Detect which cell encompasses the target text, then output its [x, y] center coordinate. 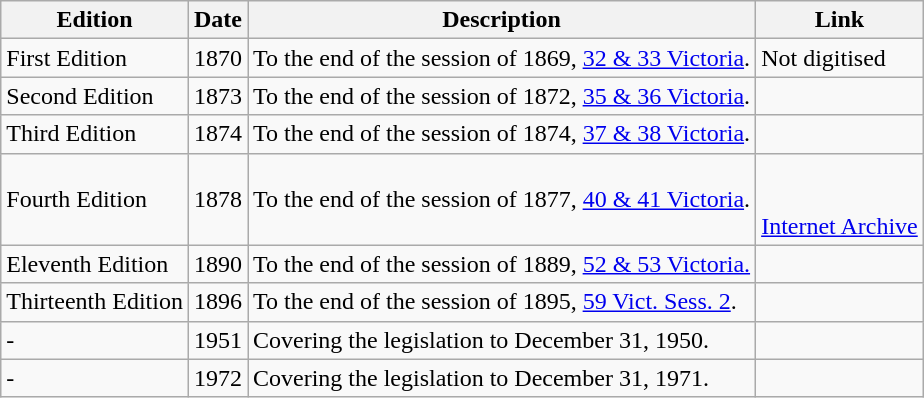
Fourth Edition [95, 199]
To the end of the session of 1895, 59 Vict. Sess. 2. [502, 302]
1873 [218, 96]
Edition [95, 20]
Link [840, 20]
1874 [218, 134]
Third Edition [95, 134]
1890 [218, 264]
To the end of the session of 1874, 37 & 38 Victoria. [502, 134]
Not digitised [840, 58]
To the end of the session of 1869, 32 & 33 Victoria. [502, 58]
Covering the legislation to December 31, 1950. [502, 340]
To the end of the session of 1877, 40 & 41 Victoria. [502, 199]
First Edition [95, 58]
1870 [218, 58]
Description [502, 20]
Thirteenth Edition [95, 302]
Eleventh Edition [95, 264]
1896 [218, 302]
Covering the legislation to December 31, 1971. [502, 378]
Internet Archive [840, 199]
Second Edition [95, 96]
1972 [218, 378]
1878 [218, 199]
To the end of the session of 1872, 35 & 36 Victoria. [502, 96]
1951 [218, 340]
Date [218, 20]
To the end of the session of 1889, 52 & 53 Victoria. [502, 264]
